Return (x, y) of the center of cell containing provided text 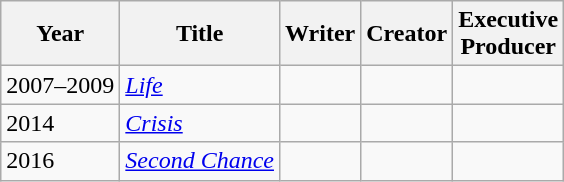
Life (200, 85)
Title (200, 34)
2007–2009 (60, 85)
2014 (60, 123)
Year (60, 34)
Writer (320, 34)
Crisis (200, 123)
2016 (60, 161)
Second Chance (200, 161)
Creator (407, 34)
ExecutiveProducer (508, 34)
